Extract the (X, Y) coordinate from the center of the cell holding the provided text.  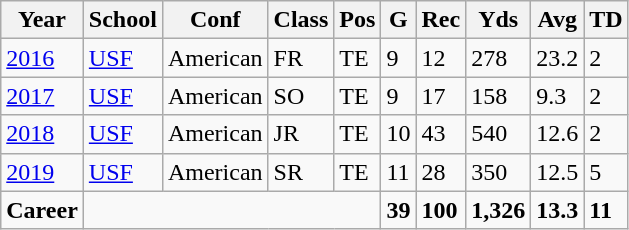
12.6 (558, 134)
SR (301, 172)
2016 (42, 58)
39 (398, 210)
5 (606, 172)
1,326 (498, 210)
350 (498, 172)
JR (301, 134)
Rec (441, 20)
9.3 (558, 96)
Conf (215, 20)
43 (441, 134)
100 (441, 210)
17 (441, 96)
10 (398, 134)
28 (441, 172)
Yds (498, 20)
13.3 (558, 210)
FR (301, 58)
Avg (558, 20)
Pos (358, 20)
278 (498, 58)
12 (441, 58)
Year (42, 20)
2019 (42, 172)
TD (606, 20)
SO (301, 96)
2017 (42, 96)
158 (498, 96)
Class (301, 20)
School (122, 20)
23.2 (558, 58)
12.5 (558, 172)
540 (498, 134)
G (398, 20)
2018 (42, 134)
Career (42, 210)
